Search for the cell housing the specified text and yield its (x, y) center coordinate. 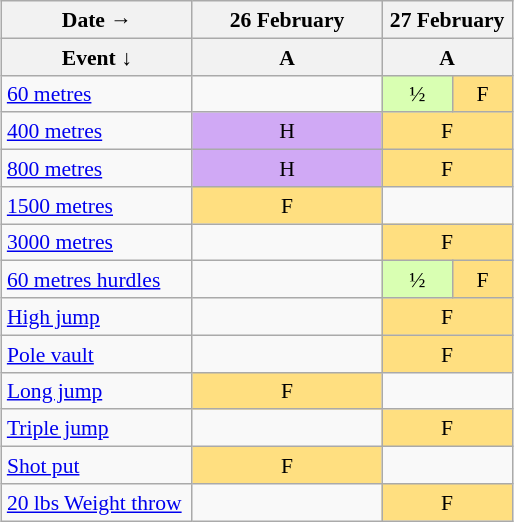
400 metres (97, 130)
3000 metres (97, 242)
800 metres (97, 168)
High jump (97, 316)
26 February (287, 20)
Shot put (97, 464)
Date → (97, 20)
Triple jump (97, 428)
27 February (447, 20)
Event ↓ (97, 56)
60 metres (97, 94)
20 lbs Weight throw (97, 502)
60 metres hurdles (97, 280)
Pole vault (97, 354)
1500 metres (97, 204)
Long jump (97, 390)
